From the cell containing the given text, extract its center point as (x, y) coordinate. 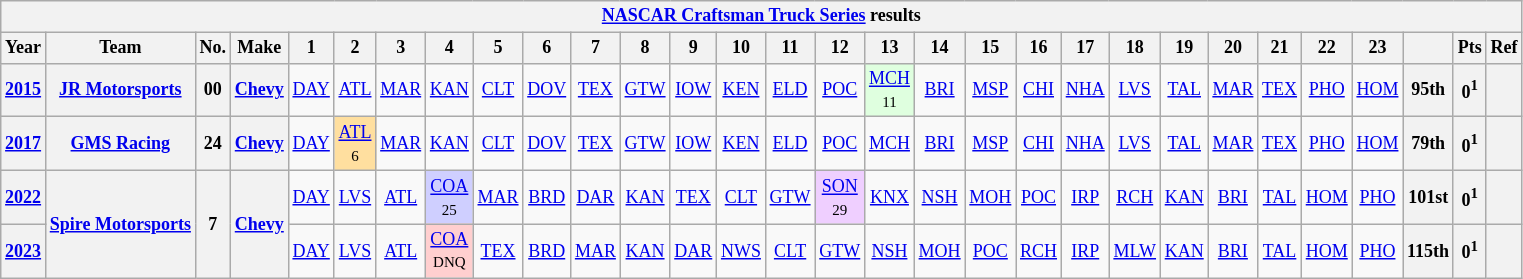
13 (890, 48)
Make (259, 48)
21 (1280, 48)
1 (311, 48)
16 (1039, 48)
19 (1184, 48)
Spire Motorsports (120, 224)
Team (120, 48)
4 (450, 48)
GMS Racing (120, 144)
115th (1428, 251)
24 (212, 144)
20 (1233, 48)
6 (547, 48)
Year (24, 48)
No. (212, 48)
NWS (742, 251)
2022 (24, 197)
COADNQ (450, 251)
NASCAR Craftsman Truck Series results (762, 16)
KNX (890, 197)
101st (1428, 197)
2 (355, 48)
22 (1326, 48)
2023 (24, 251)
11 (790, 48)
MCH11 (890, 90)
15 (990, 48)
14 (940, 48)
COA25 (450, 197)
95th (1428, 90)
9 (694, 48)
ATL6 (355, 144)
12 (840, 48)
00 (212, 90)
5 (498, 48)
2017 (24, 144)
2015 (24, 90)
8 (645, 48)
Ref (1504, 48)
18 (1134, 48)
79th (1428, 144)
MLW (1134, 251)
10 (742, 48)
3 (401, 48)
17 (1085, 48)
MCH (890, 144)
SON29 (840, 197)
JR Motorsports (120, 90)
Pts (1470, 48)
23 (1378, 48)
